Scan for the cell matching the given text and deliver its [x, y] coordinate at center. 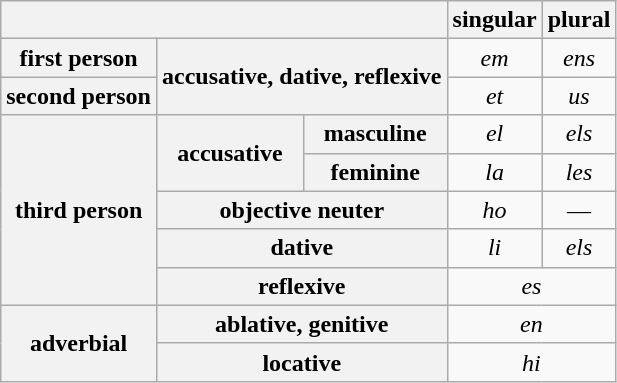
feminine [375, 172]
us [579, 96]
plural [579, 20]
dative [302, 248]
reflexive [302, 286]
es [532, 286]
adverbial [79, 343]
la [494, 172]
hi [532, 362]
en [532, 324]
first person [79, 58]
les [579, 172]
li [494, 248]
locative [302, 362]
singular [494, 20]
accusative, dative, reflexive [302, 77]
objective neuter [302, 210]
third person [79, 210]
ens [579, 58]
accusative [230, 153]
second person [79, 96]
— [579, 210]
el [494, 134]
masculine [375, 134]
et [494, 96]
em [494, 58]
ablative, genitive [302, 324]
ho [494, 210]
